Scan for the cell matching the given text and deliver its [X, Y] coordinate at center. 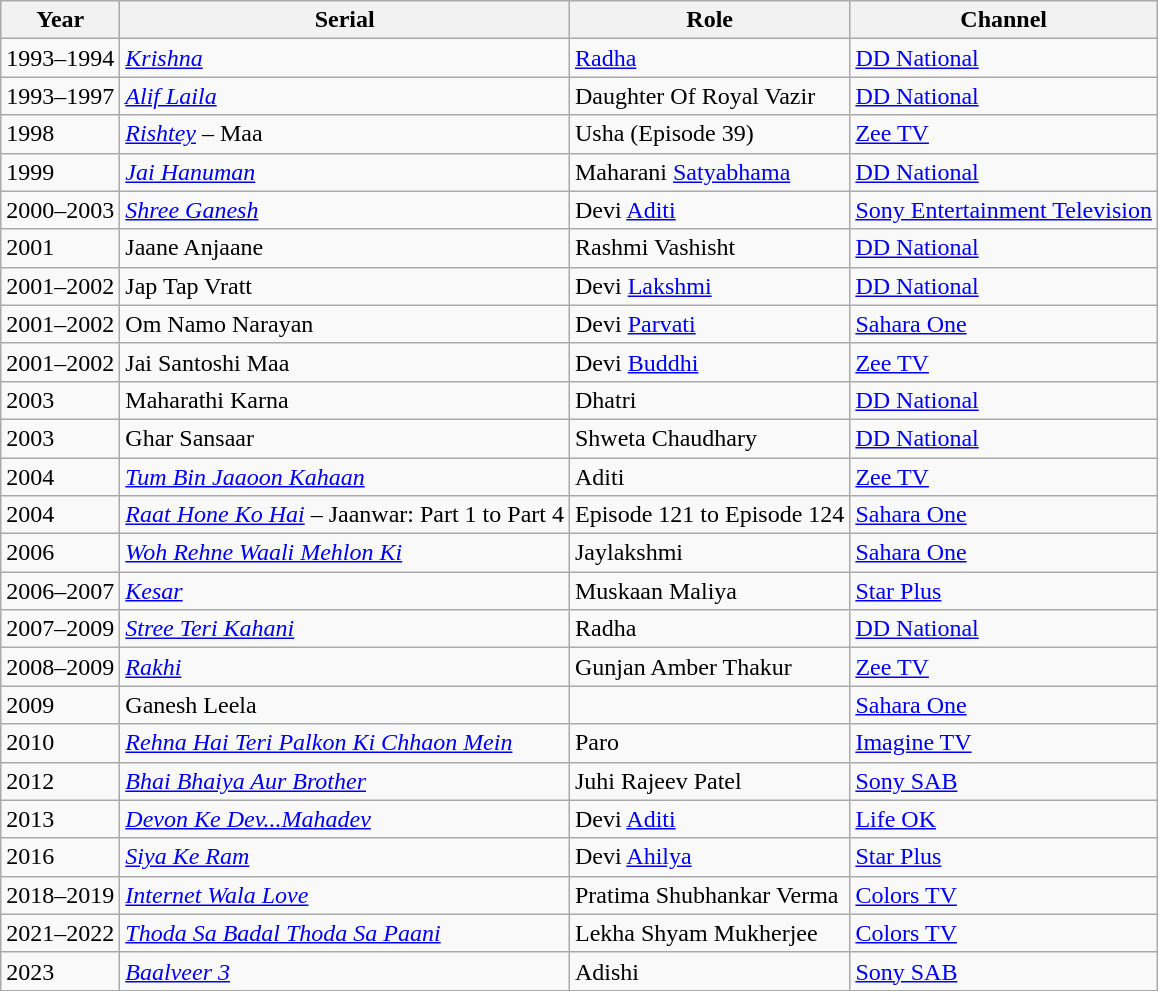
Channel [1004, 20]
1993–1997 [60, 96]
Shweta Chaudhary [709, 438]
Devi Lakshmi [709, 286]
2013 [60, 819]
2008–2009 [60, 667]
Rakhi [345, 667]
Shree Ganesh [345, 210]
2000–2003 [60, 210]
Jai Hanuman [345, 172]
Internet Wala Love [345, 895]
2006–2007 [60, 591]
Raat Hone Ko Hai – Jaanwar: Part 1 to Part 4 [345, 515]
Jai Santoshi Maa [345, 362]
Devi Parvati [709, 324]
Aditi [709, 477]
Rashmi Vashisht [709, 248]
Rehna Hai Teri Palkon Ki Chhaon Mein [345, 743]
Daughter Of Royal Vazir [709, 96]
2023 [60, 971]
Devon Ke Dev...Mahadev [345, 819]
Alif Laila [345, 96]
Stree Teri Kahani [345, 629]
Devi Buddhi [709, 362]
Paro [709, 743]
2001 [60, 248]
Ghar Sansaar [345, 438]
Rishtey – Maa [345, 134]
2012 [60, 781]
2016 [60, 857]
Tum Bin Jaaoon Kahaan [345, 477]
Pratima Shubhankar Verma [709, 895]
Maharathi Karna [345, 400]
Dhatri [709, 400]
Siya Ke Ram [345, 857]
Woh Rehne Waali Mehlon Ki [345, 553]
Baalveer 3 [345, 971]
2010 [60, 743]
Juhi Rajeev Patel [709, 781]
Sony Entertainment Television [1004, 210]
Adishi [709, 971]
Om Namo Narayan [345, 324]
Muskaan Maliya [709, 591]
2006 [60, 553]
Thoda Sa Badal Thoda Sa Paani [345, 933]
Jaane Anjaane [345, 248]
Bhai Bhaiya Aur Brother [345, 781]
Maharani Satyabhama [709, 172]
Jaylakshmi [709, 553]
Krishna [345, 58]
Lekha Shyam Mukherjee [709, 933]
2018–2019 [60, 895]
Usha (Episode 39) [709, 134]
Serial [345, 20]
1993–1994 [60, 58]
2009 [60, 705]
Year [60, 20]
Kesar [345, 591]
Devi Ahilya [709, 857]
Jap Tap Vratt [345, 286]
2007–2009 [60, 629]
Imagine TV [1004, 743]
1998 [60, 134]
Life OK [1004, 819]
Episode 121 to Episode 124 [709, 515]
1999 [60, 172]
2021–2022 [60, 933]
Ganesh Leela [345, 705]
Role [709, 20]
Gunjan Amber Thakur [709, 667]
